Find where the given text appears and provide that cell's center as [x, y] coordinate. 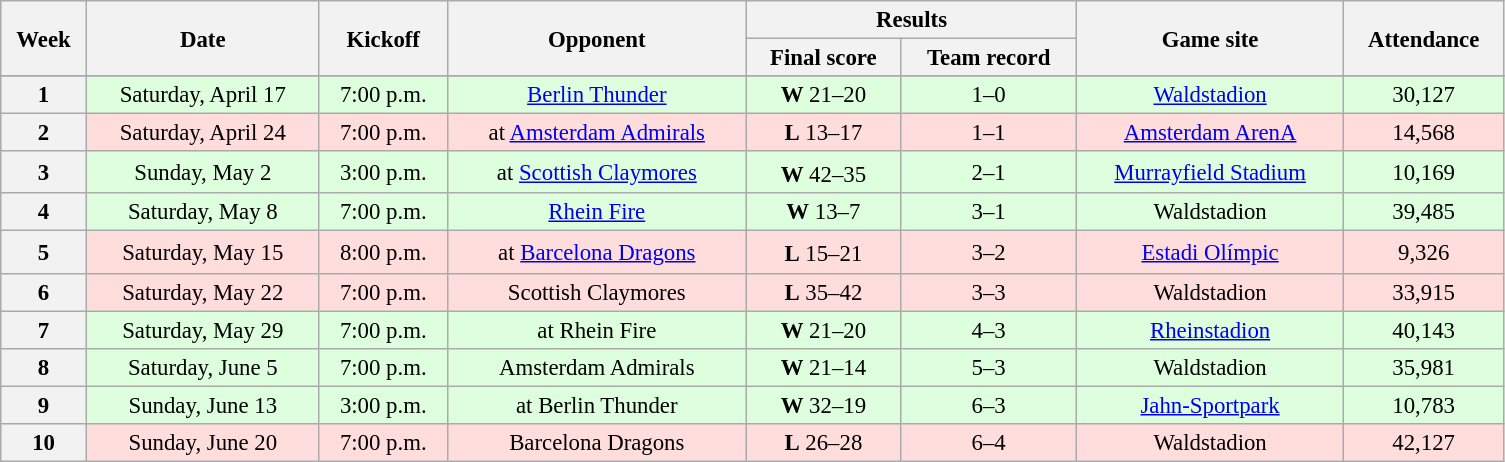
Saturday, June 5 [202, 367]
Team record [988, 58]
W 13–7 [823, 213]
Kickoff [383, 38]
9 [44, 405]
Barcelona Dragons [596, 443]
6–3 [988, 405]
at Scottish Claymores [596, 172]
at Berlin Thunder [596, 405]
L 26–28 [823, 443]
5 [44, 252]
W 42–35 [823, 172]
Jahn-Sportpark [1210, 405]
Date [202, 38]
10,783 [1424, 405]
9,326 [1424, 252]
3 [44, 172]
Final score [823, 58]
Rheinstadion [1210, 330]
14,568 [1424, 133]
Estadi Olímpic [1210, 252]
1–1 [988, 133]
8 [44, 367]
W 21–14 [823, 367]
Murrayfield Stadium [1210, 172]
1–0 [988, 95]
L 13–17 [823, 133]
4–3 [988, 330]
L 35–42 [823, 292]
6 [44, 292]
3–3 [988, 292]
7 [44, 330]
Amsterdam ArenA [1210, 133]
W 32–19 [823, 405]
Saturday, May 8 [202, 213]
at Amsterdam Admirals [596, 133]
Saturday, May 15 [202, 252]
6–4 [988, 443]
33,915 [1424, 292]
Saturday, April 17 [202, 95]
4 [44, 213]
L 15–21 [823, 252]
Berlin Thunder [596, 95]
Rhein Fire [596, 213]
Week [44, 38]
42,127 [1424, 443]
3–2 [988, 252]
3–1 [988, 213]
1 [44, 95]
35,981 [1424, 367]
8:00 p.m. [383, 252]
39,485 [1424, 213]
5–3 [988, 367]
Scottish Claymores [596, 292]
Game site [1210, 38]
40,143 [1424, 330]
at Barcelona Dragons [596, 252]
10,169 [1424, 172]
2 [44, 133]
Opponent [596, 38]
at Rhein Fire [596, 330]
Sunday, May 2 [202, 172]
30,127 [1424, 95]
Attendance [1424, 38]
Sunday, June 20 [202, 443]
Saturday, April 24 [202, 133]
Sunday, June 13 [202, 405]
2–1 [988, 172]
Results [912, 20]
10 [44, 443]
Saturday, May 29 [202, 330]
Saturday, May 22 [202, 292]
Amsterdam Admirals [596, 367]
